Scan for the cell matching the given text and deliver its (X, Y) coordinate at center. 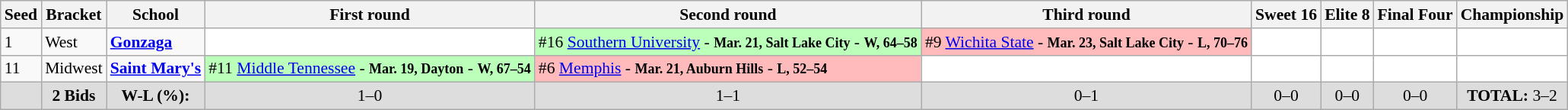
Final Four (1415, 15)
Saint Mary's (155, 69)
School (155, 15)
Seed (21, 15)
1–1 (728, 96)
Gonzaga (155, 42)
Third round (1086, 15)
Elite 8 (1347, 15)
0–1 (1086, 96)
#9 Wichita State - Mar. 23, Salt Lake City - L, 70–76 (1086, 42)
Second round (728, 15)
11 (21, 69)
Championship (1512, 15)
Sweet 16 (1286, 15)
First round (370, 15)
#16 Southern University - Mar. 21, Salt Lake City - W, 64–58 (728, 42)
2 Bids (74, 96)
1–0 (370, 96)
#6 Memphis - Mar. 21, Auburn Hills - L, 52–54 (728, 69)
Midwest (74, 69)
TOTAL: 3–2 (1512, 96)
#11 Middle Tennessee - Mar. 19, Dayton - W, 67–54 (370, 69)
1 (21, 42)
W-L (%): (155, 96)
West (74, 42)
Bracket (74, 15)
